Detect which cell encompasses the target text, then output its [X, Y] center coordinate. 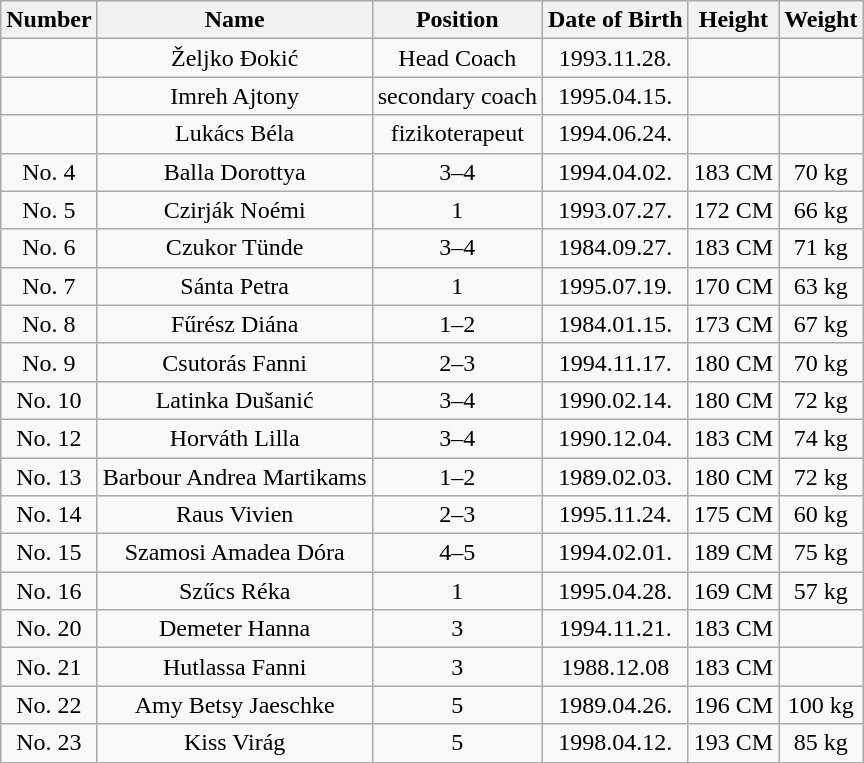
1990.12.04. [615, 438]
60 kg [821, 515]
No. 21 [49, 667]
1984.01.15. [615, 324]
1988.12.08 [615, 667]
1993.11.28. [615, 58]
175 CM [733, 515]
74 kg [821, 438]
1990.02.14. [615, 400]
57 kg [821, 591]
Raus Vivien [234, 515]
67 kg [821, 324]
No. 12 [49, 438]
1984.09.27. [615, 248]
No. 22 [49, 705]
No. 23 [49, 743]
Amy Betsy Jaeschke [234, 705]
1995.07.19. [615, 286]
196 CM [733, 705]
No. 6 [49, 248]
71 kg [821, 248]
Imreh Ajtony [234, 96]
1995.04.28. [615, 591]
Horváth Lilla [234, 438]
secondary coach [457, 96]
1994.04.02. [615, 172]
No. 7 [49, 286]
Name [234, 20]
No. 10 [49, 400]
Fűrész Diána [234, 324]
189 CM [733, 553]
Csutorás Fanni [234, 362]
No. 4 [49, 172]
4–5 [457, 553]
Czirják Noémi [234, 210]
Position [457, 20]
66 kg [821, 210]
Latinka Dušanić [234, 400]
75 kg [821, 553]
No. 14 [49, 515]
Barbour Andrea Martikams [234, 477]
169 CM [733, 591]
1998.04.12. [615, 743]
172 CM [733, 210]
No. 20 [49, 629]
No. 13 [49, 477]
1994.11.21. [615, 629]
1995.11.24. [615, 515]
100 kg [821, 705]
1995.04.15. [615, 96]
Željko Đokić [234, 58]
63 kg [821, 286]
Balla Dorottya [234, 172]
1989.02.03. [615, 477]
193 CM [733, 743]
173 CM [733, 324]
Demeter Hanna [234, 629]
No. 16 [49, 591]
Kiss Virág [234, 743]
Weight [821, 20]
Head Coach [457, 58]
fizikoterapeut [457, 134]
1993.07.27. [615, 210]
Date of Birth [615, 20]
Sánta Petra [234, 286]
Number [49, 20]
No. 5 [49, 210]
No. 9 [49, 362]
1994.06.24. [615, 134]
No. 15 [49, 553]
Szamosi Amadea Dóra [234, 553]
1994.02.01. [615, 553]
Hutlassa Fanni [234, 667]
Czukor Tünde [234, 248]
170 CM [733, 286]
85 kg [821, 743]
No. 8 [49, 324]
1989.04.26. [615, 705]
Height [733, 20]
Szűcs Réka [234, 591]
1994.11.17. [615, 362]
Lukács Béla [234, 134]
